Return [X, Y] of the center of cell containing provided text 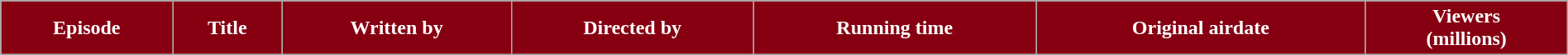
Viewers(millions) [1466, 28]
Title [227, 28]
Directed by [632, 28]
Written by [397, 28]
Episode [87, 28]
Running time [895, 28]
Original airdate [1201, 28]
